Capture the cell that displays the provided text and extract its [X, Y] central coordinate. 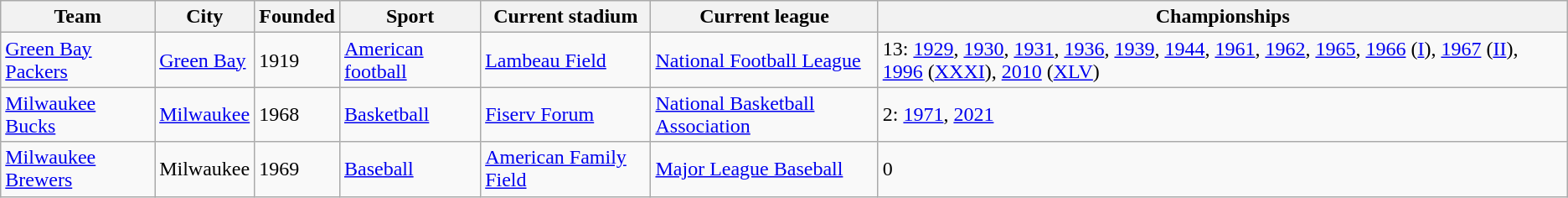
City [204, 17]
Team [78, 17]
1968 [297, 114]
Current league [764, 17]
Basketball [410, 114]
Championships [1223, 17]
2: 1971, 2021 [1223, 114]
National Basketball Association [764, 114]
Major League Baseball [764, 169]
American football [410, 60]
Baseball [410, 169]
Milwaukee Brewers [78, 169]
13: 1929, 1930, 1931, 1936, 1939, 1944, 1961, 1962, 1965, 1966 (I), 1967 (II), 1996 (XXXI), 2010 (XLV) [1223, 60]
0 [1223, 169]
American Family Field [566, 169]
Fiserv Forum [566, 114]
Current stadium [566, 17]
Green Bay [204, 60]
1969 [297, 169]
Sport [410, 17]
Lambeau Field [566, 60]
1919 [297, 60]
National Football League [764, 60]
Green Bay Packers [78, 60]
Milwaukee Bucks [78, 114]
Founded [297, 17]
